Locate the cell with the specified text and output its (x, y) center coordinate. 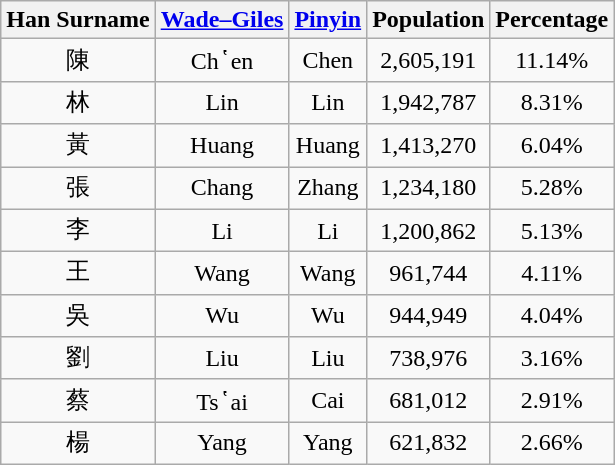
1,200,862 (428, 230)
621,832 (428, 444)
11.14% (552, 60)
Han Surname (78, 20)
Zhang (328, 188)
Cai (328, 400)
吳 (78, 316)
張 (78, 188)
944,949 (428, 316)
Pinyin (328, 20)
Chang (222, 188)
Ts῾ai (222, 400)
2.91% (552, 400)
1,942,787 (428, 102)
3.16% (552, 358)
王 (78, 274)
陳 (78, 60)
5.28% (552, 188)
楊 (78, 444)
1,234,180 (428, 188)
738,976 (428, 358)
5.13% (552, 230)
4.11% (552, 274)
961,744 (428, 274)
蔡 (78, 400)
8.31% (552, 102)
6.04% (552, 146)
Ch῾en (222, 60)
1,413,270 (428, 146)
林 (78, 102)
4.04% (552, 316)
2.66% (552, 444)
李 (78, 230)
黃 (78, 146)
Population (428, 20)
Percentage (552, 20)
劉 (78, 358)
Chen (328, 60)
681,012 (428, 400)
2,605,191 (428, 60)
Wade–Giles (222, 20)
